From the cell containing the given text, extract its center point as [x, y] coordinate. 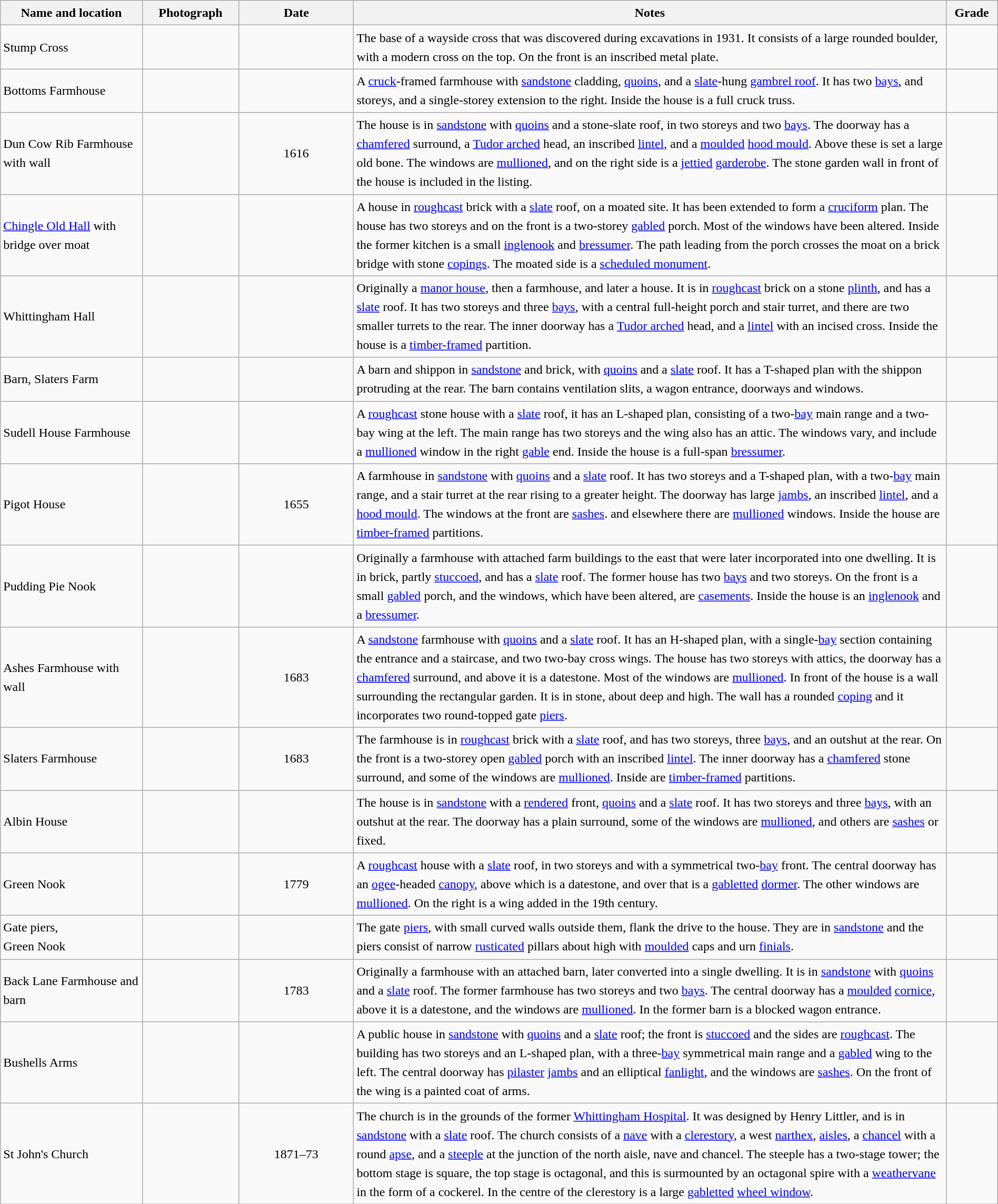
Slaters Farmhouse [72, 759]
St John's Church [72, 1153]
Bushells Arms [72, 1063]
Name and location [72, 13]
Grade [972, 13]
Dun Cow Rib Farmhouse with wall [72, 154]
Photograph [191, 13]
1616 [296, 154]
Pudding Pie Nook [72, 586]
1655 [296, 504]
Sudell House Farmhouse [72, 433]
Back Lane Farmhouse and barn [72, 990]
Ashes Farmhouse with wall [72, 677]
Barn, Slaters Farm [72, 379]
Bottoms Farmhouse [72, 91]
1871–73 [296, 1153]
Whittingham Hall [72, 317]
Green Nook [72, 884]
Stump Cross [72, 47]
1783 [296, 990]
1779 [296, 884]
Chingle Old Hall with bridge over moat [72, 235]
Albin House [72, 822]
Pigot House [72, 504]
Date [296, 13]
Notes [650, 13]
Gate piers,Green Nook [72, 938]
